Identify which cell holds the provided text, then report its (X, Y) central coordinate. 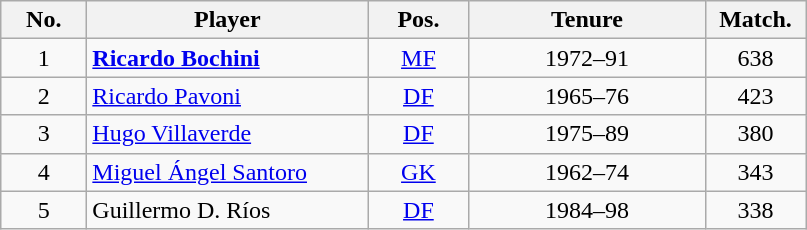
638 (756, 58)
Match. (756, 20)
Guillermo D. Ríos (228, 210)
1984–98 (587, 210)
MF (418, 58)
380 (756, 134)
338 (756, 210)
Player (228, 20)
1975–89 (587, 134)
343 (756, 172)
3 (44, 134)
Ricardo Pavoni (228, 96)
Ricardo Bochini (228, 58)
1 (44, 58)
1972–91 (587, 58)
No. (44, 20)
GK (418, 172)
Tenure (587, 20)
2 (44, 96)
Pos. (418, 20)
4 (44, 172)
1965–76 (587, 96)
423 (756, 96)
Hugo Villaverde (228, 134)
Miguel Ángel Santoro (228, 172)
5 (44, 210)
1962–74 (587, 172)
